Scan for the cell matching the given text and deliver its [x, y] coordinate at center. 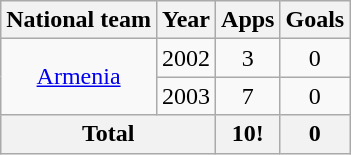
Armenia [79, 77]
2002 [186, 58]
Goals [315, 20]
10! [248, 134]
National team [79, 20]
Apps [248, 20]
3 [248, 58]
Year [186, 20]
2003 [186, 96]
Total [108, 134]
7 [248, 96]
